Return the [X, Y] coordinate for the center point of the cell that contains the specified text.  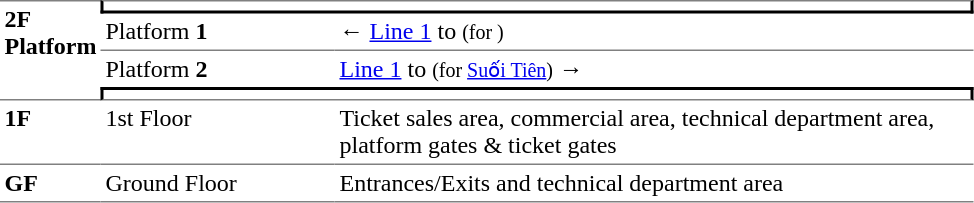
Entrances/Exits and technical department area [654, 184]
GF [50, 184]
Ground Floor [218, 184]
1st Floor [218, 132]
Line 1 to (for Suối Tiên) → [654, 69]
1F [50, 132]
← Line 1 to (for ) [654, 33]
Platform 2 [218, 69]
Platform 1 [218, 33]
Ticket sales area, commercial area, technical department area, platform gates & ticket gates [654, 132]
2FPlatform [50, 50]
